Identify which cell holds the provided text, then report its (X, Y) central coordinate. 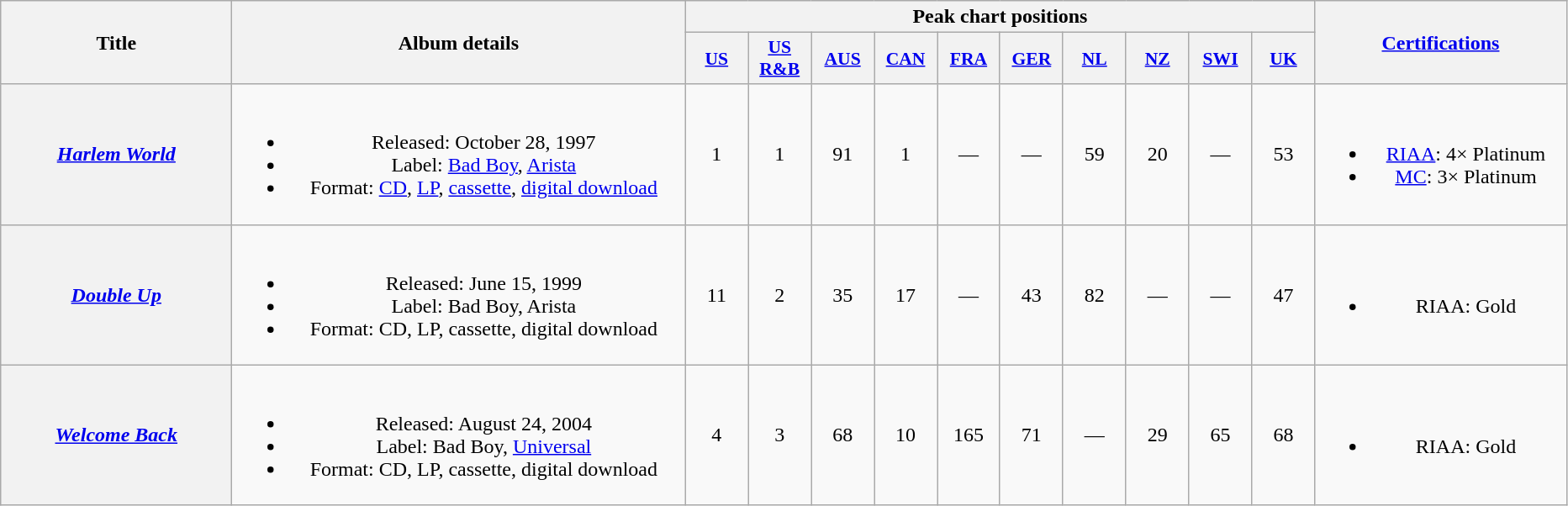
Welcome Back (116, 435)
GER (1031, 59)
82 (1095, 294)
47 (1283, 294)
Released: June 15, 1999Label: Bad Boy, AristaFormat: CD, LP, cassette, digital download (459, 294)
NL (1095, 59)
Double Up (116, 294)
USR&B (780, 59)
65 (1221, 435)
CAN (906, 59)
Peak chart positions (1000, 17)
Released: October 28, 1997Label: Bad Boy, AristaFormat: CD, LP, cassette, digital download (459, 155)
35 (842, 294)
FRA (969, 59)
43 (1031, 294)
4 (716, 435)
71 (1031, 435)
RIAA: 4× PlatinumMC: 3× Platinum (1441, 155)
Album details (459, 42)
11 (716, 294)
Released: August 24, 2004Label: Bad Boy, UniversalFormat: CD, LP, cassette, digital download (459, 435)
2 (780, 294)
91 (842, 155)
10 (906, 435)
17 (906, 294)
53 (1283, 155)
UK (1283, 59)
NZ (1157, 59)
59 (1095, 155)
165 (969, 435)
Certifications (1441, 42)
AUS (842, 59)
3 (780, 435)
US (716, 59)
29 (1157, 435)
SWI (1221, 59)
20 (1157, 155)
Harlem World (116, 155)
Title (116, 42)
